From the cell containing the given text, extract its center point as [x, y] coordinate. 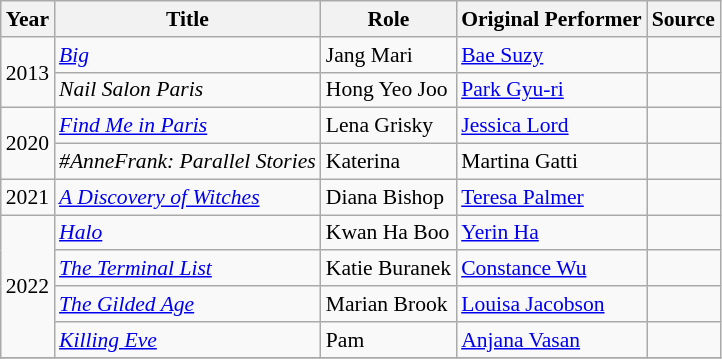
Big [188, 55]
A Discovery of Witches [188, 197]
2022 [28, 286]
The Terminal List [188, 269]
#AnneFrank: Parallel Stories [188, 162]
Killing Eve [188, 340]
Find Me in Paris [188, 126]
Role [388, 19]
Jang Mari [388, 55]
Park Gyu-ri [552, 90]
Kwan Ha Boo [388, 233]
Constance Wu [552, 269]
Bae Suzy [552, 55]
Teresa Palmer [552, 197]
Marian Brook [388, 304]
Title [188, 19]
Pam [388, 340]
Katerina [388, 162]
Nail Salon Paris [188, 90]
Source [684, 19]
Lena Grisky [388, 126]
2020 [28, 144]
Anjana Vasan [552, 340]
Jessica Lord [552, 126]
Year [28, 19]
The Gilded Age [188, 304]
2021 [28, 197]
2013 [28, 72]
Hong Yeo Joo [388, 90]
Diana Bishop [388, 197]
Halo [188, 233]
Louisa Jacobson [552, 304]
Martina Gatti [552, 162]
Yerin Ha [552, 233]
Katie Buranek [388, 269]
Original Performer [552, 19]
